Determine the [x, y] coordinate at the center of the cell enclosing the given text.  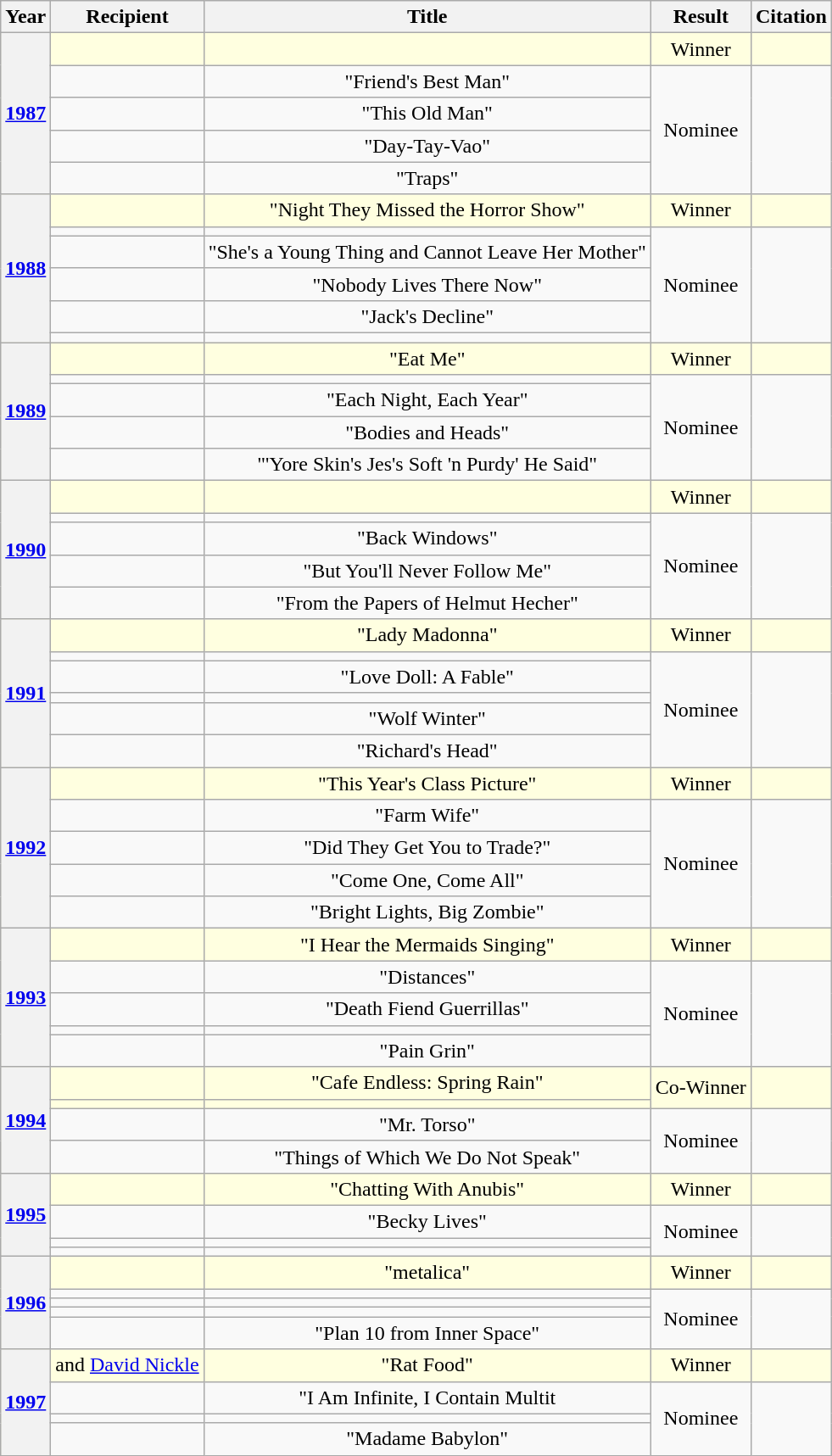
1996 [25, 1303]
"I Hear the Mermaids Singing" [427, 945]
"Back Windows" [427, 538]
"Madame Babylon" [427, 1439]
"Richard's Head" [427, 750]
1987 [25, 114]
"Bodies and Heads" [427, 432]
"Friend's Best Man" [427, 81]
"Day-Tay-Vao" [427, 146]
"Bright Lights, Big Zombie" [427, 912]
"Night They Missed the Horror Show" [427, 210]
1990 [25, 549]
"Nobody Lives There Now" [427, 284]
"From the Papers of Helmut Hecher" [427, 603]
1991 [25, 693]
"Becky Lives" [427, 1221]
1997 [25, 1403]
Year [25, 17]
"Farm Wife" [427, 816]
"Eat Me" [427, 359]
"Distances" [427, 977]
1992 [25, 847]
"'Yore Skin's Jes's Soft 'n Purdy' He Said" [427, 465]
"metalica" [427, 1273]
"But You'll Never Follow Me" [427, 571]
"Come One, Come All" [427, 880]
1988 [25, 268]
"Cafe Endless: Spring Rain" [427, 1083]
"Rat Food" [427, 1365]
"Death Fiend Guerrillas" [427, 1009]
"Each Night, Each Year" [427, 400]
"Mr. Torso" [427, 1124]
and David Nickle [127, 1365]
"Chatting With Anubis" [427, 1189]
"Pain Grin" [427, 1051]
1989 [25, 412]
"This Year's Class Picture" [427, 783]
1994 [25, 1119]
"Jack's Decline" [427, 316]
"Things of Which We Do Not Speak" [427, 1157]
1995 [25, 1214]
"This Old Man" [427, 114]
"Did They Get You to Trade?" [427, 848]
Recipient [127, 17]
Result [701, 17]
1993 [25, 997]
Co-Winner [701, 1087]
Citation [790, 17]
Title [427, 17]
"Wolf Winter" [427, 718]
"I Am Infinite, I Contain Multit [427, 1397]
"Plan 10 from Inner Space" [427, 1333]
"Love Doll: A Fable" [427, 677]
"Lady Madonna" [427, 635]
"She's a Young Thing and Cannot Leave Her Mother" [427, 252]
"Traps" [427, 178]
